Search for the cell housing the specified text and yield its [X, Y] center coordinate. 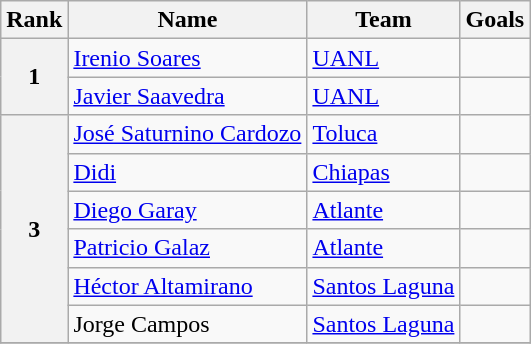
Name [188, 20]
3 [34, 229]
Javier Saavedra [188, 96]
Héctor Altamirano [188, 286]
Toluca [384, 134]
Team [384, 20]
Patricio Galaz [188, 248]
Jorge Campos [188, 324]
Rank [34, 20]
Irenio Soares [188, 58]
1 [34, 77]
José Saturnino Cardozo [188, 134]
Chiapas [384, 172]
Goals [495, 20]
Diego Garay [188, 210]
Didi [188, 172]
